Determine the [X, Y] coordinate at the center of the cell enclosing the given text.  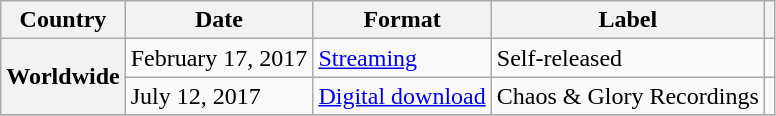
Chaos & Glory Recordings [628, 96]
Date [219, 20]
Self-released [628, 58]
Format [402, 20]
Country [63, 20]
Digital download [402, 96]
July 12, 2017 [219, 96]
February 17, 2017 [219, 58]
Label [628, 20]
Worldwide [63, 77]
Streaming [402, 58]
